Extract the [X, Y] coordinate from the center of the cell holding the provided text.  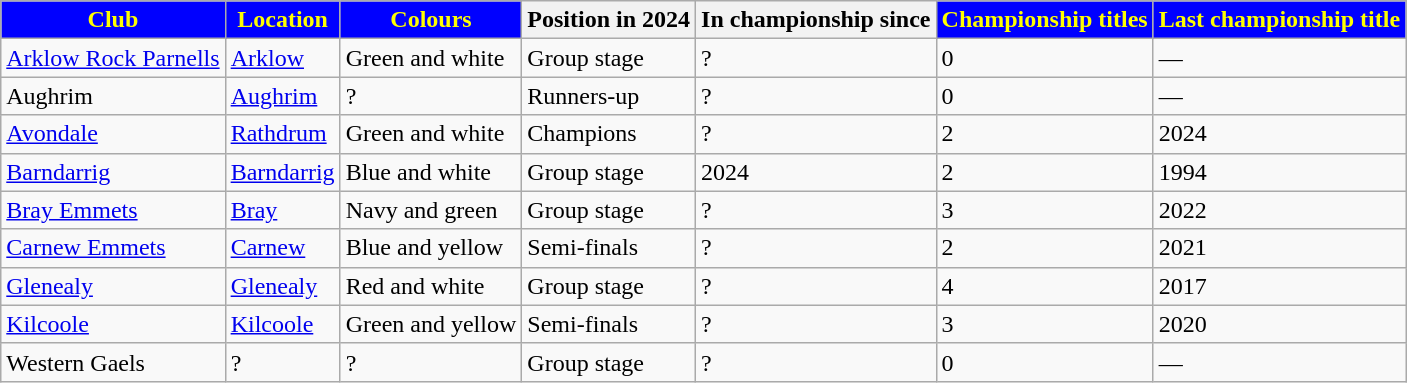
Western Gaels [113, 362]
Blue and yellow [431, 248]
Carnew Emmets [113, 248]
2022 [1279, 210]
2021 [1279, 248]
Champions [609, 134]
2020 [1279, 324]
In championship since [816, 20]
Bray [282, 210]
2017 [1279, 286]
Red and white [431, 286]
Colours [431, 20]
Runners-up [609, 96]
Location [282, 20]
Position in 2024 [609, 20]
Green and yellow [431, 324]
1994 [1279, 172]
Carnew [282, 248]
Championship titles [1044, 20]
Avondale [113, 134]
Club [113, 20]
Navy and green [431, 210]
4 [1044, 286]
Rathdrum [282, 134]
Arklow [282, 58]
Last championship title [1279, 20]
Arklow Rock Parnells [113, 58]
Bray Emmets [113, 210]
Blue and white [431, 172]
